Find where the given text appears and provide that cell's center as (X, Y) coordinate. 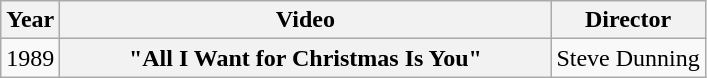
Steve Dunning (628, 58)
Year (30, 20)
"All I Want for Christmas Is You" (306, 58)
Video (306, 20)
1989 (30, 58)
Director (628, 20)
